Capture the cell that displays the provided text and extract its [x, y] central coordinate. 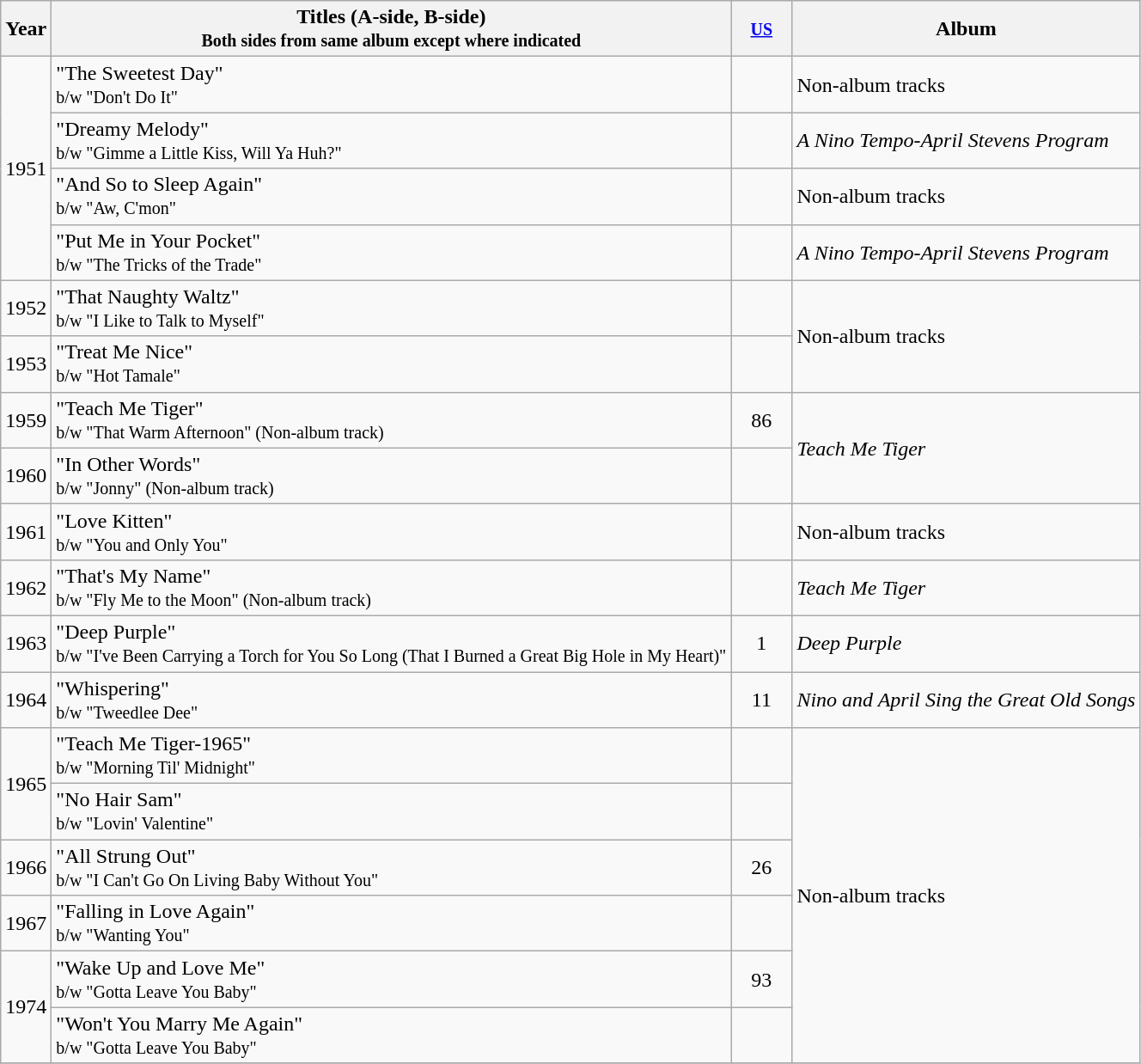
Year [26, 29]
1961 [26, 531]
1964 [26, 700]
1952 [26, 308]
"No Hair Sam"b/w "Lovin' Valentine" [392, 811]
"That Naughty Waltz"b/w "I Like to Talk to Myself" [392, 308]
26 [761, 868]
"That's My Name"b/w "Fly Me to the Moon" (Non-album track) [392, 588]
11 [761, 700]
86 [761, 419]
1965 [26, 784]
1 [761, 643]
1953 [26, 364]
93 [761, 980]
"And So to Sleep Again"b/w "Aw, C'mon" [392, 196]
"All Strung Out"b/w "I Can't Go On Living Baby Without You" [392, 868]
"Put Me in Your Pocket"b/w "The Tricks of the Trade" [392, 253]
1974 [26, 1007]
1959 [26, 419]
1960 [26, 476]
"Love Kitten"b/w "You and Only You" [392, 531]
1967 [26, 923]
Deep Purple [966, 643]
"Treat Me Nice"b/w "Hot Tamale" [392, 364]
"Whispering"b/w "Tweedlee Dee" [392, 700]
Nino and April Sing the Great Old Songs [966, 700]
1951 [26, 168]
"In Other Words"b/w "Jonny" (Non-album track) [392, 476]
1962 [26, 588]
Album [966, 29]
"Teach Me Tiger-1965"b/w "Morning Til' Midnight" [392, 756]
"Won't You Marry Me Again"b/w "Gotta Leave You Baby" [392, 1035]
"Dreamy Melody"b/w "Gimme a Little Kiss, Will Ya Huh?" [392, 141]
1963 [26, 643]
"Wake Up and Love Me"b/w "Gotta Leave You Baby" [392, 980]
"The Sweetest Day"b/w "Don't Do It" [392, 84]
"Falling in Love Again"b/w "Wanting You" [392, 923]
US [761, 29]
"Deep Purple"b/w "I've Been Carrying a Torch for You So Long (That I Burned a Great Big Hole in My Heart)" [392, 643]
1966 [26, 868]
Titles (A-side, B-side)Both sides from same album except where indicated [392, 29]
"Teach Me Tiger"b/w "That Warm Afternoon" (Non-album track) [392, 419]
